Detect which cell encompasses the target text, then output its (X, Y) center coordinate. 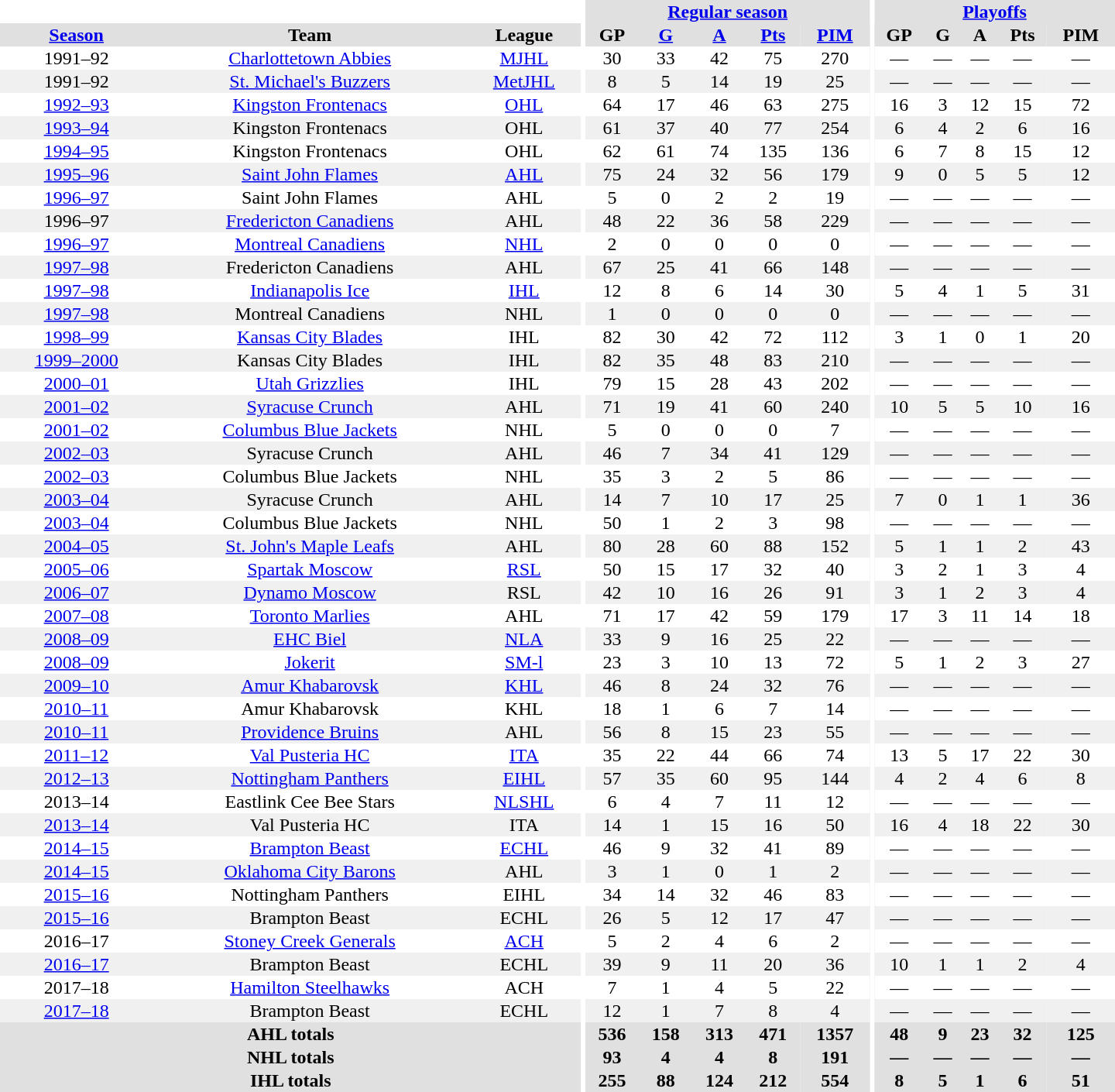
210 (835, 360)
1357 (835, 1034)
Indianapolis Ice (310, 290)
313 (719, 1034)
158 (666, 1034)
MJHL (523, 58)
31 (1081, 290)
98 (835, 523)
63 (773, 105)
2000–01 (76, 383)
1998–99 (76, 337)
64 (612, 105)
125 (1081, 1034)
67 (612, 267)
Toronto Marlies (310, 616)
554 (835, 1080)
129 (835, 453)
135 (773, 151)
124 (719, 1080)
47 (835, 918)
212 (773, 1080)
2005–06 (76, 569)
2007–08 (76, 616)
89 (835, 848)
2006–07 (76, 592)
1994–95 (76, 151)
37 (666, 128)
191 (835, 1057)
AHL totals (290, 1034)
62 (612, 151)
2012–13 (76, 778)
144 (835, 778)
Playoffs (994, 12)
2009–10 (76, 685)
EHC Biel (310, 639)
League (523, 35)
86 (835, 476)
2004–05 (76, 546)
136 (835, 151)
152 (835, 546)
NLA (523, 639)
Season (76, 35)
39 (612, 964)
Utah Grizzlies (310, 383)
Team (310, 35)
93 (612, 1057)
1992–93 (76, 105)
76 (835, 685)
1999–2000 (76, 360)
Regular season (728, 12)
51 (1081, 1080)
Oklahoma City Barons (310, 871)
SM-l (523, 662)
27 (1081, 662)
St. John's Maple Leafs (310, 546)
NHL totals (290, 1057)
58 (773, 221)
471 (773, 1034)
Dynamo Moscow (310, 592)
229 (835, 221)
NLSHL (523, 802)
Spartak Moscow (310, 569)
MetJHL (523, 81)
95 (773, 778)
Charlottetown Abbies (310, 58)
St. Michael's Buzzers (310, 81)
255 (612, 1080)
44 (719, 755)
Hamilton Steelhawks (310, 987)
1993–94 (76, 128)
79 (612, 383)
55 (835, 732)
1995–96 (76, 174)
112 (835, 337)
254 (835, 128)
270 (835, 58)
Eastlink Cee Bee Stars (310, 802)
77 (773, 128)
80 (612, 546)
148 (835, 267)
2011–12 (76, 755)
Jokerit (310, 662)
59 (773, 616)
202 (835, 383)
Stoney Creek Generals (310, 941)
240 (835, 407)
Providence Bruins (310, 732)
275 (835, 105)
57 (612, 778)
91 (835, 592)
536 (612, 1034)
IHL totals (290, 1080)
